Search for the cell housing the specified text and yield its (X, Y) center coordinate. 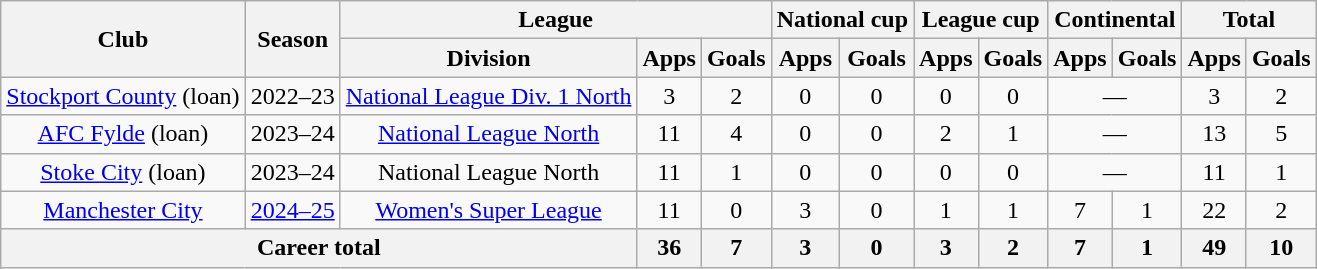
League cup (981, 20)
National League Div. 1 North (488, 96)
Stoke City (loan) (123, 172)
Total (1249, 20)
13 (1214, 134)
Continental (1115, 20)
Club (123, 39)
Season (292, 39)
5 (1281, 134)
2022–23 (292, 96)
Career total (319, 248)
Stockport County (loan) (123, 96)
4 (736, 134)
National cup (842, 20)
10 (1281, 248)
Manchester City (123, 210)
AFC Fylde (loan) (123, 134)
22 (1214, 210)
Women's Super League (488, 210)
36 (669, 248)
Division (488, 58)
2024–25 (292, 210)
49 (1214, 248)
League (556, 20)
